Pinpoint the cell where the given text exists, returning its [x, y] midpoint coordinate. 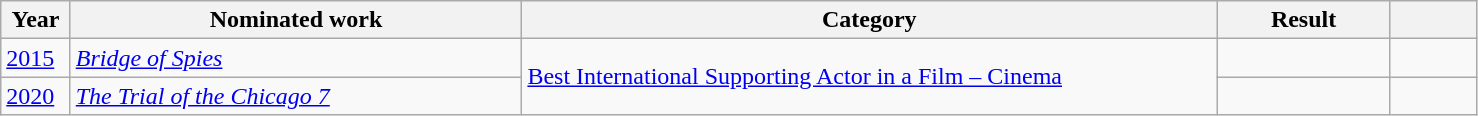
Best International Supporting Actor in a Film – Cinema [870, 77]
Category [870, 20]
Year [36, 20]
Nominated work [296, 20]
2020 [36, 96]
Bridge of Spies [296, 58]
The Trial of the Chicago 7 [296, 96]
Result [1304, 20]
2015 [36, 58]
